Output the (x, y) coordinate of the center of the cell containing the given text.  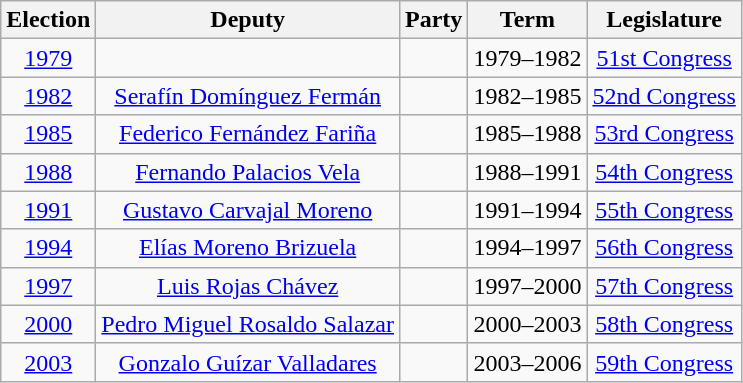
1985–1988 (528, 134)
54th Congress (664, 172)
Party (433, 20)
1994 (48, 248)
Elías Moreno Brizuela (248, 248)
56th Congress (664, 248)
55th Congress (664, 210)
1979 (48, 58)
52nd Congress (664, 96)
Federico Fernández Fariña (248, 134)
53rd Congress (664, 134)
Pedro Miguel Rosaldo Salazar (248, 324)
51st Congress (664, 58)
2003–2006 (528, 362)
2000 (48, 324)
1994–1997 (528, 248)
1988–1991 (528, 172)
58th Congress (664, 324)
1979–1982 (528, 58)
2003 (48, 362)
Gonzalo Guízar Valladares (248, 362)
1991–1994 (528, 210)
57th Congress (664, 286)
1982 (48, 96)
Deputy (248, 20)
59th Congress (664, 362)
Fernando Palacios Vela (248, 172)
2000–2003 (528, 324)
1991 (48, 210)
1988 (48, 172)
1997–2000 (528, 286)
Election (48, 20)
Gustavo Carvajal Moreno (248, 210)
Term (528, 20)
Legislature (664, 20)
1997 (48, 286)
Serafín Domínguez Fermán (248, 96)
1982–1985 (528, 96)
Luis Rojas Chávez (248, 286)
1985 (48, 134)
